Scan for the cell matching the given text and deliver its [x, y] coordinate at center. 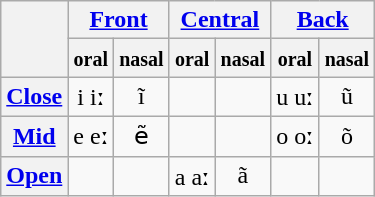
a aː [192, 176]
ũ [347, 97]
ã [243, 176]
i iː [91, 97]
õ [347, 136]
ĩ [142, 97]
Central [220, 20]
u uː [296, 97]
Open [34, 176]
Mid [34, 136]
Back [323, 20]
Front [118, 20]
Close [34, 97]
e eː [91, 136]
o oː [296, 136]
ẽ [142, 136]
